From the cell containing the given text, extract its center point as [X, Y] coordinate. 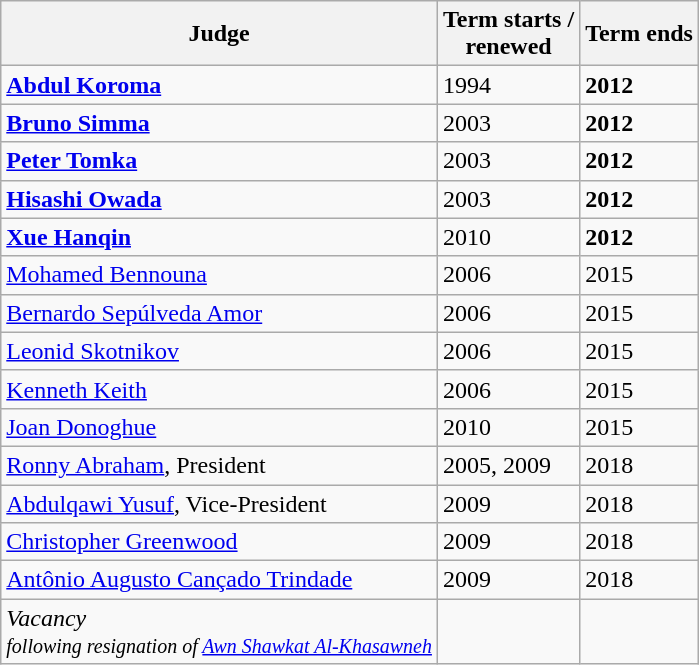
Ronny Abraham, President [220, 465]
Bernardo Sepúlveda Amor [220, 313]
Abdul Koroma [220, 85]
Leonid Skotnikov [220, 351]
Bruno Simma [220, 123]
Christopher Greenwood [220, 542]
Antônio Augusto Cançado Trindade [220, 580]
Abdulqawi Yusuf, Vice-President [220, 503]
1994 [508, 85]
Mohamed Bennouna [220, 275]
Term starts / renewed [508, 34]
Xue Hanqin [220, 237]
Hisashi Owada [220, 199]
Kenneth Keith [220, 389]
Term ends [640, 34]
2005, 2009 [508, 465]
Peter Tomka [220, 161]
Judge [220, 34]
Joan Donoghue [220, 427]
Vacancy following resignation of Awn Shawkat Al-Khasawneh [220, 632]
